Capture the cell that displays the provided text and extract its [X, Y] central coordinate. 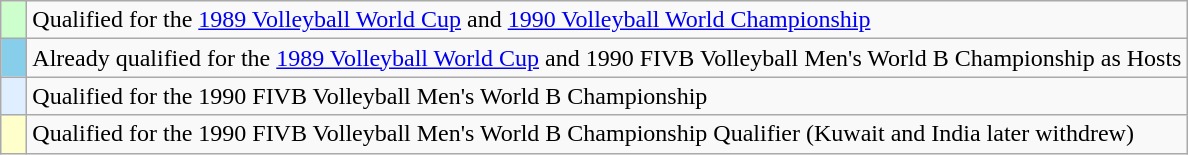
Already qualified for the 1989 Volleyball World Cup and 1990 FIVB Volleyball Men's World B Championship as Hosts [607, 58]
Qualified for the 1990 FIVB Volleyball Men's World B Championship [607, 96]
Qualified for the 1989 Volleyball World Cup and 1990 Volleyball World Championship [607, 20]
Qualified for the 1990 FIVB Volleyball Men's World B Championship Qualifier (Kuwait and India later withdrew) [607, 134]
